Capture the cell that displays the provided text and extract its [x, y] central coordinate. 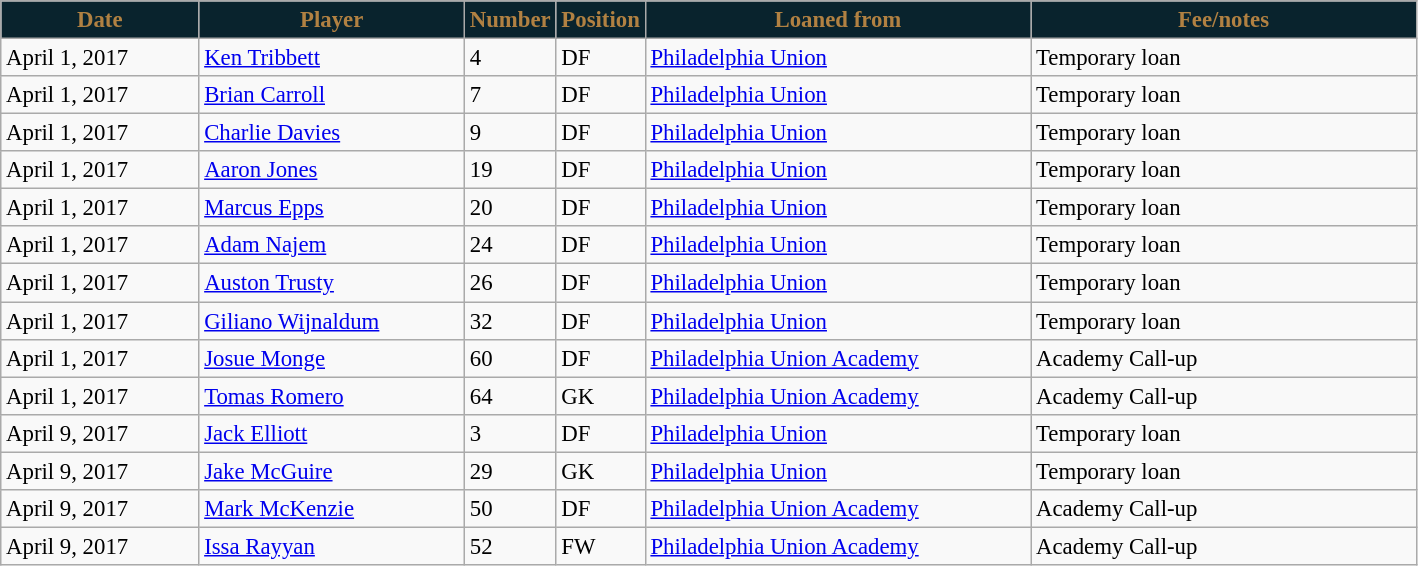
Ken Tribbett [332, 58]
26 [510, 283]
Jake McGuire [332, 471]
Number [510, 20]
4 [510, 58]
20 [510, 208]
Mark McKenzie [332, 509]
3 [510, 433]
Fee/notes [1224, 20]
24 [510, 245]
Date [100, 20]
Adam Najem [332, 245]
Loaned from [838, 20]
Marcus Epps [332, 208]
FW [600, 546]
60 [510, 358]
Jack Elliott [332, 433]
Brian Carroll [332, 95]
64 [510, 396]
Tomas Romero [332, 396]
19 [510, 170]
Charlie Davies [332, 133]
Position [600, 20]
52 [510, 546]
32 [510, 321]
Josue Monge [332, 358]
50 [510, 509]
Issa Rayyan [332, 546]
Player [332, 20]
9 [510, 133]
7 [510, 95]
29 [510, 471]
Aaron Jones [332, 170]
Giliano Wijnaldum [332, 321]
Auston Trusty [332, 283]
